Determine the [x, y] coordinate at the center of the cell enclosing the given text.  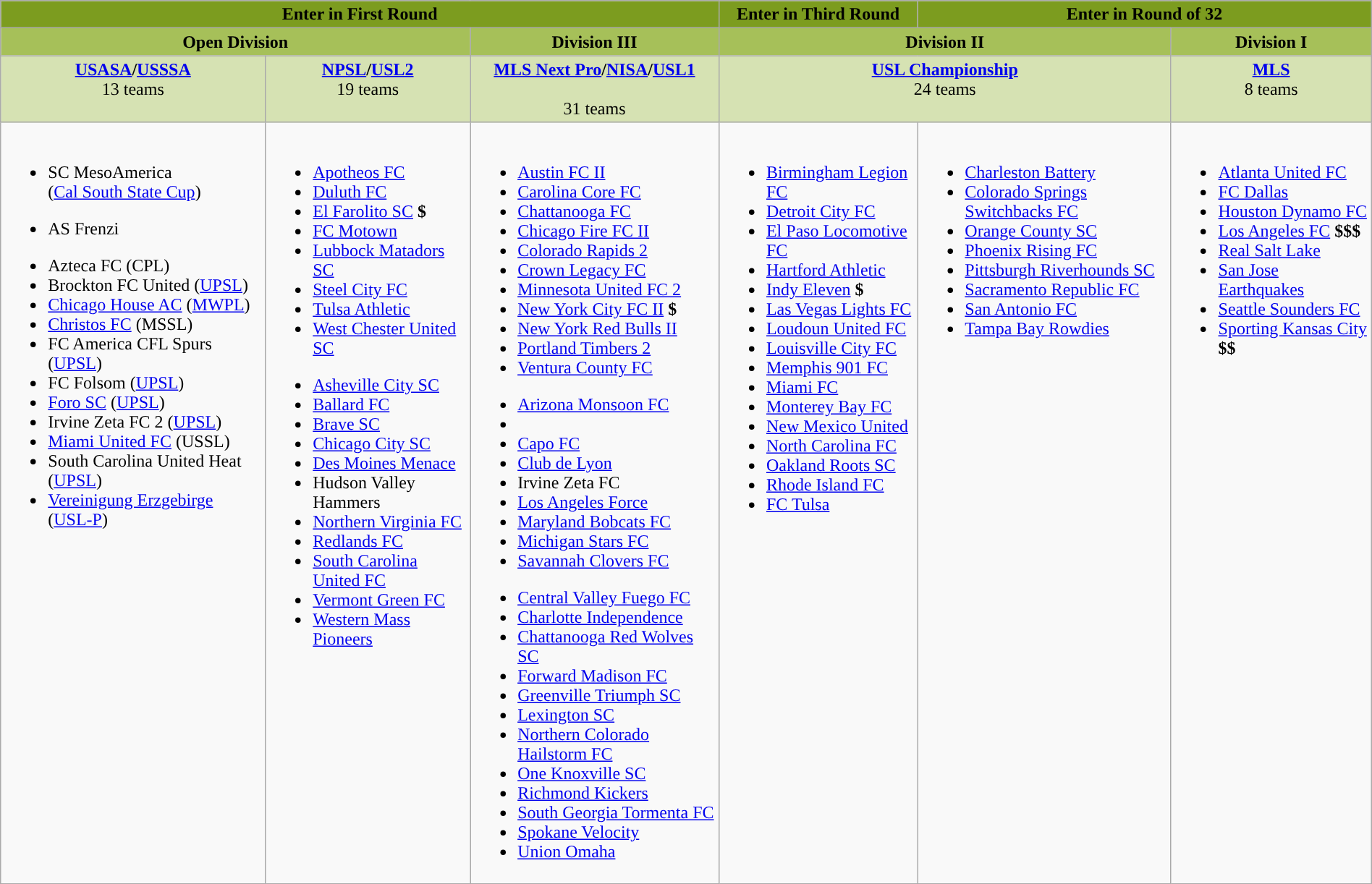
Atlanta United FCFC DallasHouston Dynamo FCLos Angeles FC $$$Real Salt LakeSan Jose EarthquakesSeattle Sounders FCSporting Kansas City $$ [1271, 503]
Enter in Third Round [818, 14]
USASA/USSSA13 teams [133, 89]
Open Division [236, 42]
USL Championship24 teams [945, 89]
Division II [945, 42]
NPSL/USL219 teams [368, 89]
MLS Next Pro/NISA/USL131 teams [595, 89]
Division I [1271, 42]
Enter in Round of 32 [1145, 14]
Enter in First Round [360, 14]
MLS8 teams [1271, 89]
Division III [595, 42]
